Return (X, Y) of the center of cell containing provided text 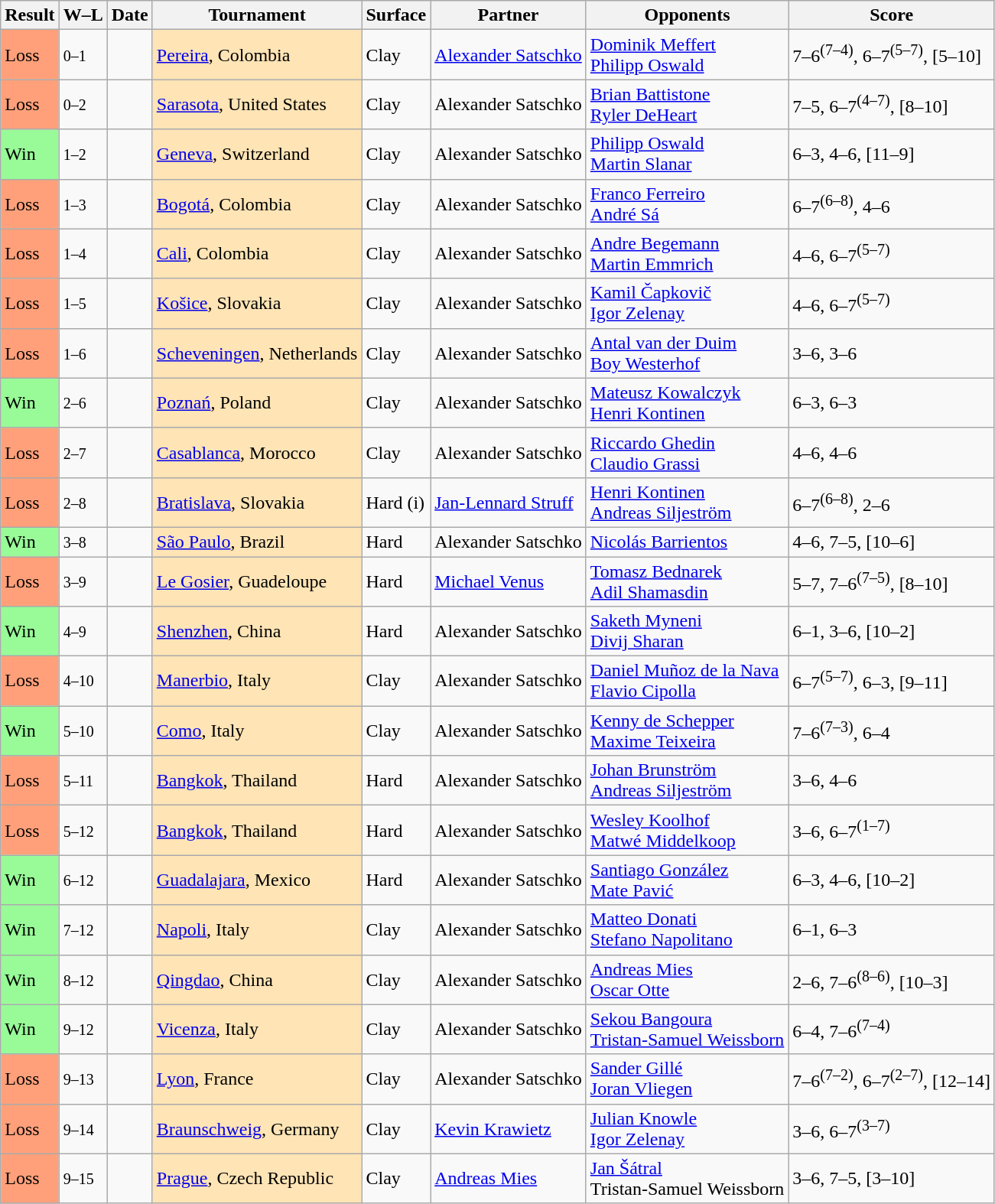
Sarasota, United States (257, 104)
Prague, Czech Republic (257, 1178)
Tomasz Bednarek Adil Shamasdin (687, 581)
Wesley Koolhof Matwé Middelkoop (687, 831)
5–7, 7–6(7–5), [8–10] (892, 581)
Košice, Slovakia (257, 303)
Julian Knowle Igor Zelenay (687, 1129)
Nicolás Barrientos (687, 542)
5–12 (83, 831)
Mateusz Kowalczyk Henri Kontinen (687, 402)
Brian Battistone Ryler DeHeart (687, 104)
Saketh Myneni Divij Sharan (687, 632)
Vicenza, Italy (257, 1030)
Surface (396, 15)
3–6, 3–6 (892, 353)
4–6, 7–5, [10–6] (892, 542)
Sekou Bangoura Tristan-Samuel Weissborn (687, 1030)
8–12 (83, 979)
2–8 (83, 502)
6–1, 3–6, [10–2] (892, 632)
6–7(5–7), 6–3, [9–11] (892, 681)
9–15 (83, 1178)
Braunschweig, Germany (257, 1129)
4–10 (83, 681)
2–6, 7–6(8–6), [10–3] (892, 979)
6–7(6–8), 4–6 (892, 203)
Kamil Čapkovič Igor Zelenay (687, 303)
Santiago González Mate Pavić (687, 880)
Andre Begemann Martin Emmrich (687, 254)
São Paulo, Brazil (257, 542)
Philipp Oswald Martin Slanar (687, 155)
Lyon, France (257, 1079)
Le Gosier, Guadeloupe (257, 581)
3–8 (83, 542)
Result (30, 15)
Jan Šátral Tristan-Samuel Weissborn (687, 1178)
Partner (509, 15)
Tournament (257, 15)
6–1, 6–3 (892, 930)
Bratislava, Slovakia (257, 502)
9–13 (83, 1079)
Dominik Meffert Philipp Oswald (687, 55)
Daniel Muñoz de la Nava Flavio Cipolla (687, 681)
Matteo Donati Stefano Napolitano (687, 930)
2–7 (83, 453)
4–6, 4–6 (892, 453)
5–10 (83, 731)
1–3 (83, 203)
Antal van der Duim Boy Westerhof (687, 353)
Poznań, Poland (257, 402)
1–4 (83, 254)
3–6, 7–5, [3–10] (892, 1178)
Scheveningen, Netherlands (257, 353)
9–12 (83, 1030)
0–2 (83, 104)
Como, Italy (257, 731)
Pereira, Colombia (257, 55)
4–9 (83, 632)
Casablanca, Morocco (257, 453)
Cali, Colombia (257, 254)
6–3, 4–6, [10–2] (892, 880)
W–L (83, 15)
Manerbio, Italy (257, 681)
0–1 (83, 55)
Johan Brunström Andreas Siljeström (687, 780)
7–6(7–3), 6–4 (892, 731)
1–2 (83, 155)
Napoli, Italy (257, 930)
1–6 (83, 353)
7–6(7–2), 6–7(2–7), [12–14] (892, 1079)
Franco Ferreiro André Sá (687, 203)
Riccardo Ghedin Claudio Grassi (687, 453)
Henri Kontinen Andreas Siljeström (687, 502)
3–9 (83, 581)
Bogotá, Colombia (257, 203)
Score (892, 15)
6–4, 7–6(7–4) (892, 1030)
7–5, 6–7(4–7), [8–10] (892, 104)
6–12 (83, 880)
6–3, 4–6, [11–9] (892, 155)
Qingdao, China (257, 979)
Andreas Mies (509, 1178)
6–3, 6–3 (892, 402)
Geneva, Switzerland (257, 155)
Michael Venus (509, 581)
Kevin Krawietz (509, 1129)
6–7(6–8), 2–6 (892, 502)
7–12 (83, 930)
Shenzhen, China (257, 632)
3–6, 4–6 (892, 780)
9–14 (83, 1129)
2–6 (83, 402)
Guadalajara, Mexico (257, 880)
Kenny de Schepper Maxime Teixeira (687, 731)
5–11 (83, 780)
7–6(7–4), 6–7(5–7), [5–10] (892, 55)
3–6, 6–7(3–7) (892, 1129)
Sander Gillé Joran Vliegen (687, 1079)
Jan-Lennard Struff (509, 502)
Opponents (687, 15)
Date (130, 15)
Andreas Mies Oscar Otte (687, 979)
3–6, 6–7(1–7) (892, 831)
1–5 (83, 303)
Hard (i) (396, 502)
